Determine the (X, Y) coordinate at the center of the cell enclosing the given text.  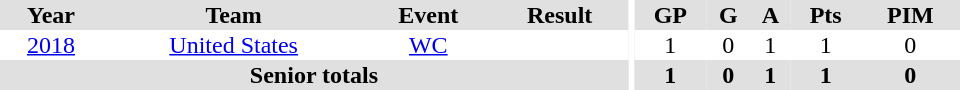
United States (234, 45)
2018 (51, 45)
G (728, 15)
Year (51, 15)
Team (234, 15)
Event (428, 15)
A (770, 15)
Pts (826, 15)
Senior totals (314, 75)
GP (670, 15)
Result (560, 15)
PIM (910, 15)
WC (428, 45)
